Scan for the cell matching the given text and deliver its [x, y] coordinate at center. 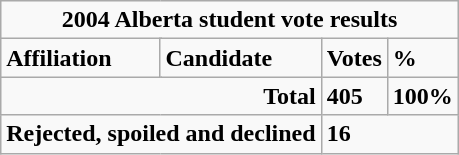
2004 Alberta student vote results [230, 20]
Total [161, 96]
405 [354, 96]
Affiliation [80, 58]
Candidate [240, 58]
100% [422, 96]
% [422, 58]
Votes [354, 58]
16 [390, 134]
Rejected, spoiled and declined [161, 134]
